Output the (X, Y) coordinate of the center of the cell containing the given text.  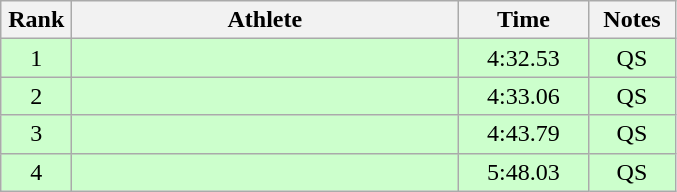
4:33.06 (524, 96)
1 (36, 58)
Athlete (265, 20)
Time (524, 20)
4:43.79 (524, 134)
2 (36, 96)
Notes (632, 20)
5:48.03 (524, 172)
4:32.53 (524, 58)
3 (36, 134)
4 (36, 172)
Rank (36, 20)
